From the cell containing the given text, extract its center point as [x, y] coordinate. 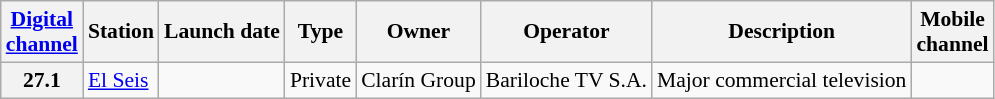
El Seis [121, 80]
Clarín Group [418, 80]
Description [782, 32]
Major commercial television [782, 80]
Station [121, 32]
Mobilechannel [952, 32]
Launch date [222, 32]
Bariloche TV S.A. [566, 80]
Operator [566, 32]
Private [320, 80]
Type [320, 32]
27.1 [42, 80]
Digitalchannel [42, 32]
Owner [418, 32]
